Identify which cell holds the provided text, then report its [X, Y] central coordinate. 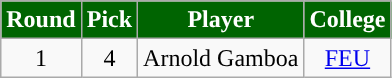
Round [41, 20]
Player [221, 20]
Pick [109, 20]
Arnold Gamboa [221, 58]
FEU [348, 58]
4 [109, 58]
College [348, 20]
1 [41, 58]
